Provide the [x, y] coordinate of the cell's center where the given text is located.  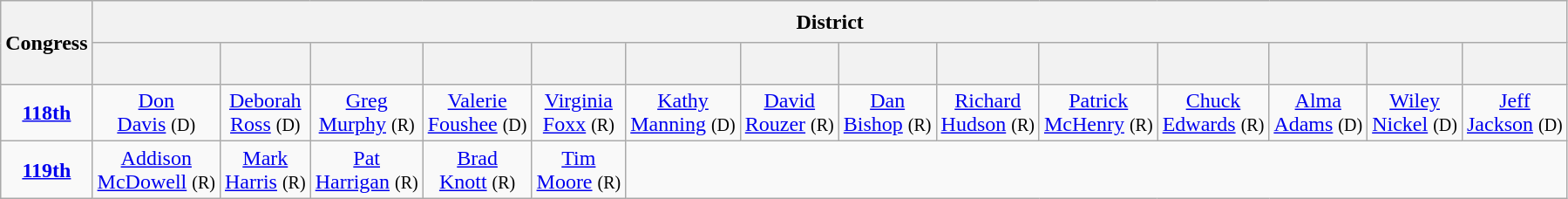
BradKnott (R) [478, 169]
MarkHarris (R) [265, 169]
WileyNickel (D) [1415, 113]
KathyManning (D) [683, 113]
118th [47, 113]
Congress [47, 43]
DonDavis (D) [156, 113]
ChuckEdwards (R) [1213, 113]
RichardHudson (R) [988, 113]
TimMoore (R) [579, 169]
PatrickMcHenry (R) [1098, 113]
DanBishop (R) [887, 113]
DavidRouzer (R) [790, 113]
District [830, 22]
GregMurphy (R) [366, 113]
119th [47, 169]
VirginiaFoxx (R) [579, 113]
Valerie Foushee (D) [478, 113]
AlmaAdams (D) [1318, 113]
DeborahRoss (D) [265, 113]
PatHarrigan (R) [366, 169]
JeffJackson (D) [1515, 113]
AddisonMcDowell (R) [156, 169]
